Scan for the cell matching the given text and deliver its [X, Y] coordinate at center. 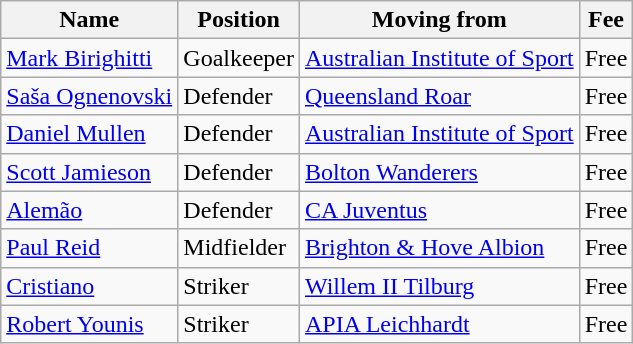
Fee [606, 20]
Alemão [90, 210]
Scott Jamieson [90, 172]
Robert Younis [90, 324]
Bolton Wanderers [439, 172]
Moving from [439, 20]
Midfielder [239, 248]
CA Juventus [439, 210]
Mark Birighitti [90, 58]
Saša Ognenovski [90, 96]
Cristiano [90, 286]
Paul Reid [90, 248]
Daniel Mullen [90, 134]
Brighton & Hove Albion [439, 248]
Queensland Roar [439, 96]
APIA Leichhardt [439, 324]
Name [90, 20]
Willem II Tilburg [439, 286]
Goalkeeper [239, 58]
Position [239, 20]
